Return [X, Y] of the center of cell containing provided text 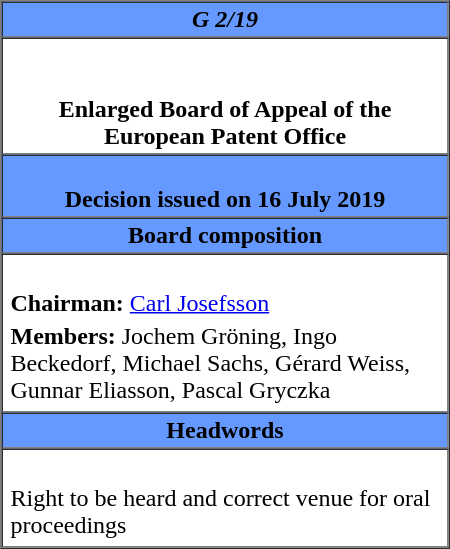
Members: Jochem Gröning, Ingo Beckedorf, Michael Sachs, Gérard Weiss, Gunnar Eliasson, Pascal Gryczka [225, 363]
Chairman: Carl Josefsson Members: Jochem Gröning, Ingo Beckedorf, Michael Sachs, Gérard Weiss, Gunnar Eliasson, Pascal Gryczka [226, 334]
Enlarged Board of Appeal of the European Patent Office [226, 96]
Headwords [226, 430]
Board composition [226, 236]
Chairman: Carl Josefsson [225, 303]
Decision issued on 16 July 2019 [226, 186]
G 2/19 [226, 20]
